From the cell containing the given text, extract its center point as (x, y) coordinate. 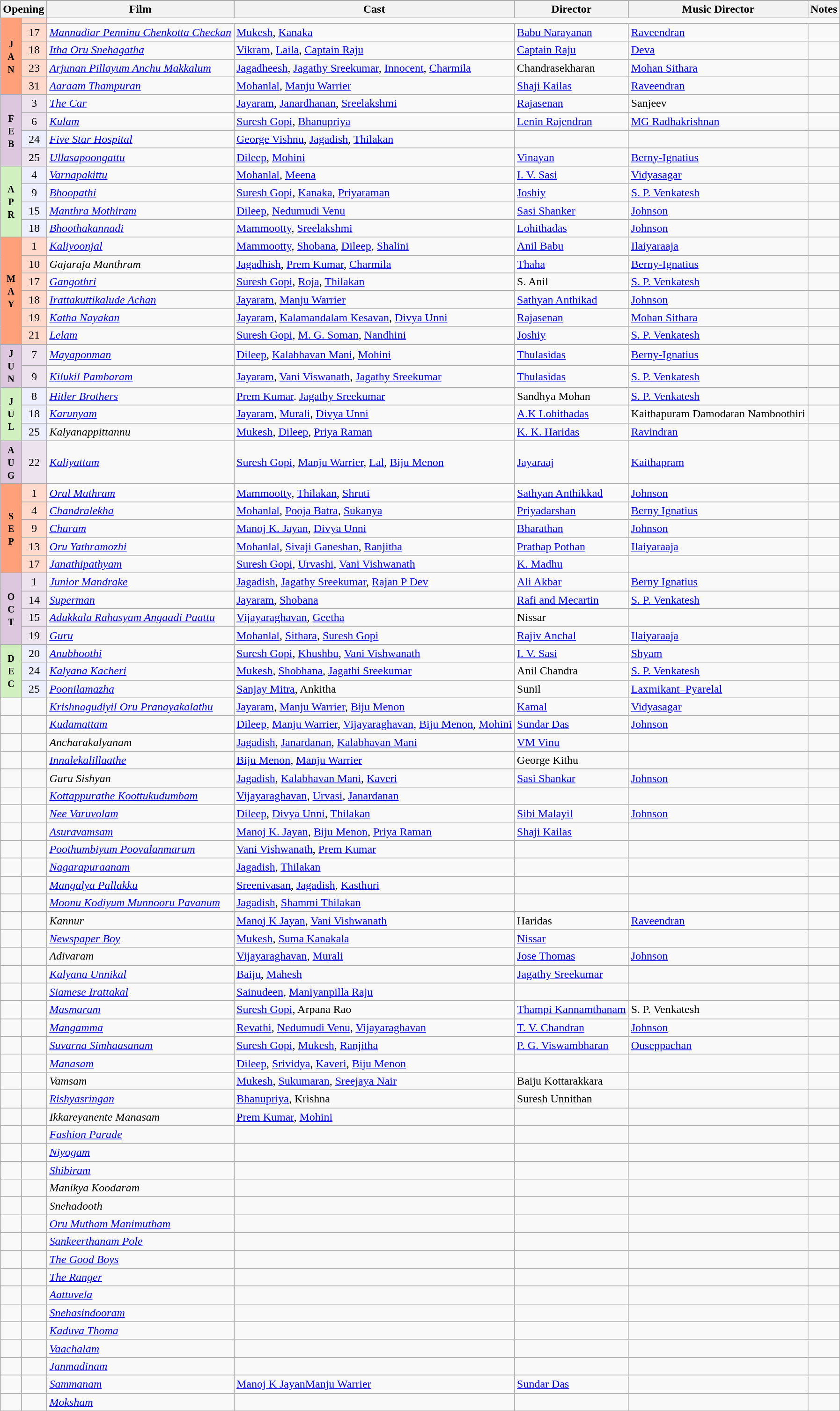
Mukesh, Sukumaran, Sreejaya Nair (375, 1081)
Guru (140, 635)
Snehasindooram (140, 1313)
3 (34, 103)
Jayaram, Janardhanan, Sreelakshmi (375, 103)
Aattuvela (140, 1295)
Oru Yathramozhi (140, 547)
Sasi Shankar (572, 778)
Mohanlal, Meena (375, 175)
Jagadish, Shammi Thilakan (375, 903)
Kilukil Pambaram (140, 377)
Sandhya Mohan (572, 396)
Dileep, Kalabhavan Mani, Mohini (375, 355)
SEP (11, 528)
Mohanlal, Sithara, Suresh Gopi (375, 635)
Mukesh, Shobhana, Jagathi Sreekumar (375, 671)
Sathyan Anthikkad (572, 493)
T. V. Chandran (572, 1027)
Moonu Kodiyum Munnooru Pavanum (140, 903)
Jayaram, Murali, Divya Unni (375, 414)
Mayaponman (140, 355)
Nagarapuraanam (140, 867)
Baiju Kottarakkara (572, 1081)
Thampi Kannamthanam (572, 1010)
Sammanam (140, 1384)
22 (34, 462)
Rajiv Anchal (572, 635)
APR (11, 201)
Vijayaraghavan, Geetha (375, 618)
Kaduva Thoma (140, 1330)
Manasam (140, 1063)
Suresh Gopi, M. G. Soman, Nandhini (375, 335)
Jagadish, Jagathy Sreekumar, Rajan P Dev (375, 582)
Jagadish, Janardanan, Kalabhavan Mani (375, 742)
Babu Narayanan (572, 32)
Superman (140, 600)
The Good Boys (140, 1259)
Kaithapuram Damodaran Namboothiri (718, 414)
Suvarna Simhaasanam (140, 1045)
VM Vinu (572, 742)
Mohanlal, Pooja Batra, Sukanya (375, 510)
Suresh Gopi, Khushbu, Vani Vishwanath (375, 653)
Lenin Rajendran (572, 121)
Sainudeen, Maniyanpilla Raju (375, 992)
Rafi and Mecartin (572, 600)
Bhanupriya, Krishna (375, 1099)
Director (572, 9)
Dileep, Srividya, Kaveri, Biju Menon (375, 1063)
Jayaram, Vani Viswanath, Jagathy Sreekumar (375, 377)
Kaliyoonjal (140, 246)
Jayaram, Manju Warrier (375, 300)
Sunil (572, 689)
JUN (11, 366)
Mukesh, Suma Kanakala (375, 938)
Vinayan (572, 157)
Chandralekha (140, 510)
Sasi Shanker (572, 210)
Fashion Parade (140, 1135)
Laxmikant–Pyarelal (718, 689)
Rishyasringan (140, 1099)
6 (34, 121)
The Ranger (140, 1277)
Anil Babu (572, 246)
Vikram, Laila, Captain Raju (375, 50)
Dileep, Mohini (375, 157)
Varnapakittu (140, 175)
DEC (11, 671)
Nee Varuvolam (140, 813)
21 (34, 335)
Suresh Gopi, Bhanupriya (375, 121)
Lelam (140, 335)
Manoj K. Jayan, Biju Menon, Priya Raman (375, 831)
Mammootty, Shobana, Dileep, Shalini (375, 246)
Karunyam (140, 414)
Five Star Hospital (140, 139)
Music Director (718, 9)
Irattakuttikalude Achan (140, 300)
20 (34, 653)
10 (34, 264)
Kulam (140, 121)
Kalyanappittannu (140, 432)
AUG (11, 462)
Jagadish, Kalabhavan Mani, Kaveri (375, 778)
Sibi Malayil (572, 813)
Sathyan Anthikad (572, 300)
Manikya Koodaram (140, 1188)
23 (34, 68)
Anil Chandra (572, 671)
Kannur (140, 921)
Mukesh, Kanaka (375, 32)
FEB (11, 130)
8 (34, 396)
13 (34, 547)
Mohanlal, Sivaji Ganeshan, Ranjitha (375, 547)
Jagadheesh, Jagathy Sreekumar, Innocent, Charmila (375, 68)
Chandrasekharan (572, 68)
A.K Lohithadas (572, 414)
Snehadooth (140, 1206)
Krishnagudiyil Oru Pranayakalathu (140, 707)
Bhoopathi (140, 192)
Sankeerthanam Pole (140, 1241)
Asuravamsam (140, 831)
Jagadish, Thilakan (375, 867)
George Kithu (572, 760)
Kottappurathe Koottukudumbam (140, 796)
MG Radhakrishnan (718, 121)
Itha Oru Snehagatha (140, 50)
MAY (11, 291)
Suresh Gopi, Manju Warrier, Lal, Biju Menon (375, 462)
14 (34, 600)
Suresh Gopi, Kanaka, Priyaraman (375, 192)
Mammootty, Thilakan, Shruti (375, 493)
Oru Mutham Manimutham (140, 1224)
Masmaram (140, 1010)
Sanjay Mitra, Ankitha (375, 689)
Junior Mandrake (140, 582)
Jayaram, Manju Warrier, Biju Menon (375, 707)
Vijayaraghavan, Urvasi, Janardanan (375, 796)
Mukesh, Dileep, Priya Raman (375, 432)
Priyadarshan (572, 510)
Opening (23, 9)
K. K. Haridas (572, 432)
Oral Mathram (140, 493)
JUL (11, 414)
Ikkareyanente Manasam (140, 1117)
Suresh Gopi, Urvashi, Vani Vishwanath (375, 564)
Manoj K Jayan, Vani Vishwanath (375, 921)
Churam (140, 528)
Ancharakalyanam (140, 742)
Mammootty, Sreelakshmi (375, 229)
Jagadhish, Prem Kumar, Charmila (375, 264)
Ouseppachan (718, 1045)
Siamese Irattakal (140, 992)
Manthra Mothiram (140, 210)
Janmadinam (140, 1366)
Guru Sishyan (140, 778)
Jayaraaj (572, 462)
Vamsam (140, 1081)
Ravindran (718, 432)
Ali Akbar (572, 582)
Kaliyattam (140, 462)
Bharathan (572, 528)
Vijayaraghavan, Murali (375, 956)
Kamal (572, 707)
Niyogam (140, 1152)
Mangamma (140, 1027)
Mangalya Pallakku (140, 885)
K. Madhu (572, 564)
Kalyana Unnikal (140, 974)
Film (140, 9)
S. Anil (572, 282)
Bhoothakannadi (140, 229)
Newspaper Boy (140, 938)
Thaha (572, 264)
JAN (11, 56)
Revathi, Nedumudi Venu, Vijayaraghavan (375, 1027)
Suresh Gopi, Roja, Thilakan (375, 282)
Manoj K JayanManju Warrier (375, 1384)
Jayaram, Shobana (375, 600)
Mannadiar Penninu Chenkotta Checkan (140, 32)
Suresh Gopi, Arpana Rao (375, 1010)
Prathap Pothan (572, 547)
Suresh Gopi, Mukesh, Ranjitha (375, 1045)
Notes (824, 9)
31 (34, 86)
Ullasapoongattu (140, 157)
Dileep, Manju Warrier, Vijayaraghavan, Biju Menon, Mohini (375, 724)
Innalekalillaathe (140, 760)
Prem Kumar. Jagathy Sreekumar (375, 396)
Kudamattam (140, 724)
Gangothri (140, 282)
Manoj K. Jayan, Divya Unni (375, 528)
Sanjeev (718, 103)
Kalyana Kacheri (140, 671)
Moksham (140, 1402)
Sreenivasan, Jagadish, Kasthuri (375, 885)
George Vishnu, Jagadish, Thilakan (375, 139)
Adukkala Rahasyam Angaadi Paattu (140, 618)
Katha Nayakan (140, 318)
Mohanlal, Manju Warrier (375, 86)
Biju Menon, Manju Warrier (375, 760)
Anubhoothi (140, 653)
Janathipathyam (140, 564)
Shibiram (140, 1170)
Shyam (718, 653)
Kaithapram (718, 462)
Jayaram, Kalamandalam Kesavan, Divya Unni (375, 318)
Gajaraja Manthram (140, 264)
Deva (718, 50)
P. G. Viswambharan (572, 1045)
Cast (375, 9)
Vani Vishwanath, Prem Kumar (375, 850)
Haridas (572, 921)
7 (34, 355)
Poothumbiyum Poovalanmarum (140, 850)
Baiju, Mahesh (375, 974)
Aaraam Thampuran (140, 86)
Jose Thomas (572, 956)
Lohithadas (572, 229)
Dileep, Divya Unni, Thilakan (375, 813)
Adivaram (140, 956)
Dileep, Nedumudi Venu (375, 210)
OCT (11, 609)
Vaachalam (140, 1348)
Prem Kumar, Mohini (375, 1117)
Arjunan Pillayum Anchu Makkalum (140, 68)
Jagathy Sreekumar (572, 974)
Poonilamazha (140, 689)
The Car (140, 103)
Hitler Brothers (140, 396)
Captain Raju (572, 50)
Suresh Unnithan (572, 1099)
